Detect which cell encompasses the target text, then output its (X, Y) center coordinate. 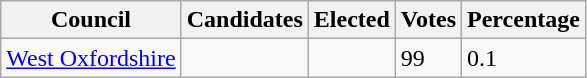
West Oxfordshire (91, 58)
Candidates (244, 20)
Elected (352, 20)
Votes (428, 20)
0.1 (524, 58)
Council (91, 20)
Percentage (524, 20)
99 (428, 58)
